Return the [x, y] coordinate for the center point of the cell that contains the specified text.  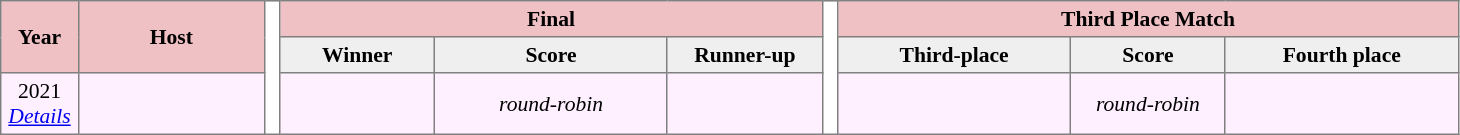
Runner-up [744, 55]
Fourth place [1342, 55]
Final [552, 19]
2021Details [40, 104]
Year [40, 37]
Third-place [954, 55]
Third Place Match [1148, 19]
Winner [358, 55]
Host [171, 37]
